Search for the cell housing the specified text and yield its [x, y] center coordinate. 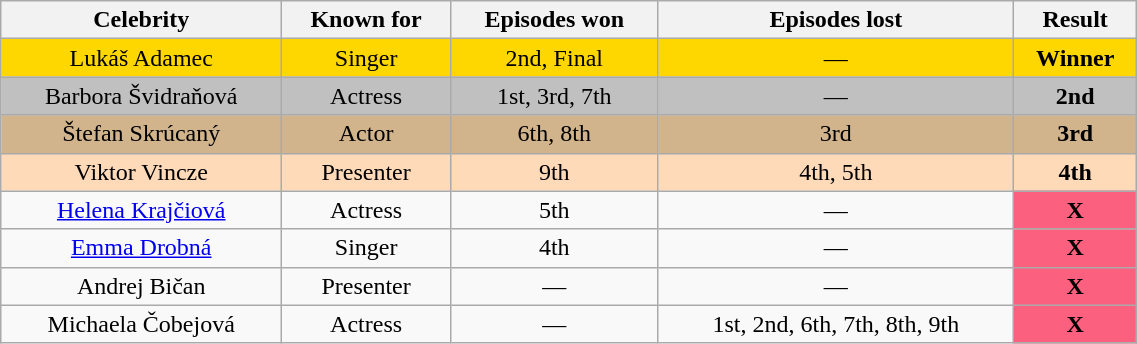
Actor [366, 134]
Emma Drobná [142, 248]
Andrej Bičan [142, 286]
Episodes won [555, 20]
Result [1076, 20]
Viktor Vincze [142, 172]
1st, 3rd, 7th [555, 96]
Winner [1076, 58]
Episodes lost [836, 20]
Helena Krajčiová [142, 210]
4th, 5th [836, 172]
5th [555, 210]
Celebrity [142, 20]
Michaela Čobejová [142, 324]
6th, 8th [555, 134]
Barbora Švidraňová [142, 96]
2nd, Final [555, 58]
2nd [1076, 96]
1st, 2nd, 6th, 7th, 8th, 9th [836, 324]
9th [555, 172]
Štefan Skrúcaný [142, 134]
Lukáš Adamec [142, 58]
Known for [366, 20]
